Find where the given text appears and provide that cell's center as (X, Y) coordinate. 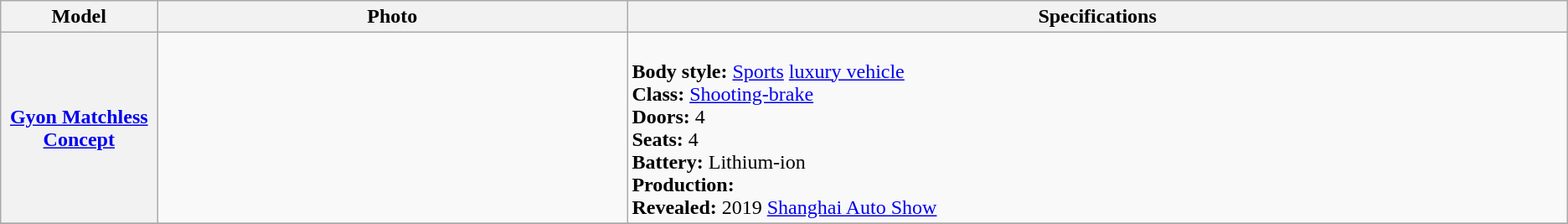
Model (79, 17)
Specifications (1097, 17)
Photo (392, 17)
Body style: Sports luxury vehicleClass: Shooting-brakeDoors: 4Seats: 4Battery: Lithium-ionProduction:Revealed: 2019 Shanghai Auto Show (1097, 128)
Gyon Matchless Concept (79, 128)
